Find where the given text appears and provide that cell's center as [x, y] coordinate. 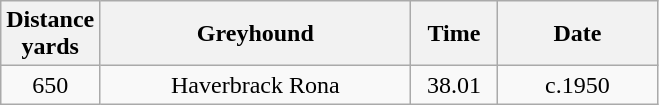
Greyhound [256, 34]
650 [50, 85]
c.1950 [578, 85]
Date [578, 34]
Haverbrack Rona [256, 85]
38.01 [454, 85]
Distance yards [50, 34]
Time [454, 34]
